Provide the [x, y] coordinate of the cell's center where the given text is located.  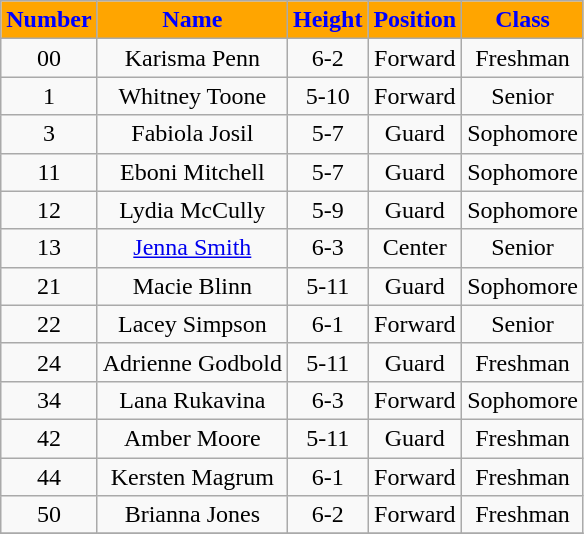
00 [49, 58]
Fabiola Josil [192, 134]
Brianna Jones [192, 515]
1 [49, 96]
Lydia McCully [192, 210]
Kersten Magrum [192, 477]
5-10 [328, 96]
Lana Rukavina [192, 400]
22 [49, 324]
24 [49, 362]
Center [415, 248]
44 [49, 477]
13 [49, 248]
Macie Blinn [192, 286]
Adrienne Godbold [192, 362]
42 [49, 438]
Name [192, 20]
21 [49, 286]
12 [49, 210]
5-9 [328, 210]
50 [49, 515]
Amber Moore [192, 438]
Height [328, 20]
Class [523, 20]
Position [415, 20]
Whitney Toone [192, 96]
Eboni Mitchell [192, 172]
Lacey Simpson [192, 324]
Karisma Penn [192, 58]
3 [49, 134]
Number [49, 20]
11 [49, 172]
34 [49, 400]
Jenna Smith [192, 248]
